Find where the given text appears and provide that cell's center as [x, y] coordinate. 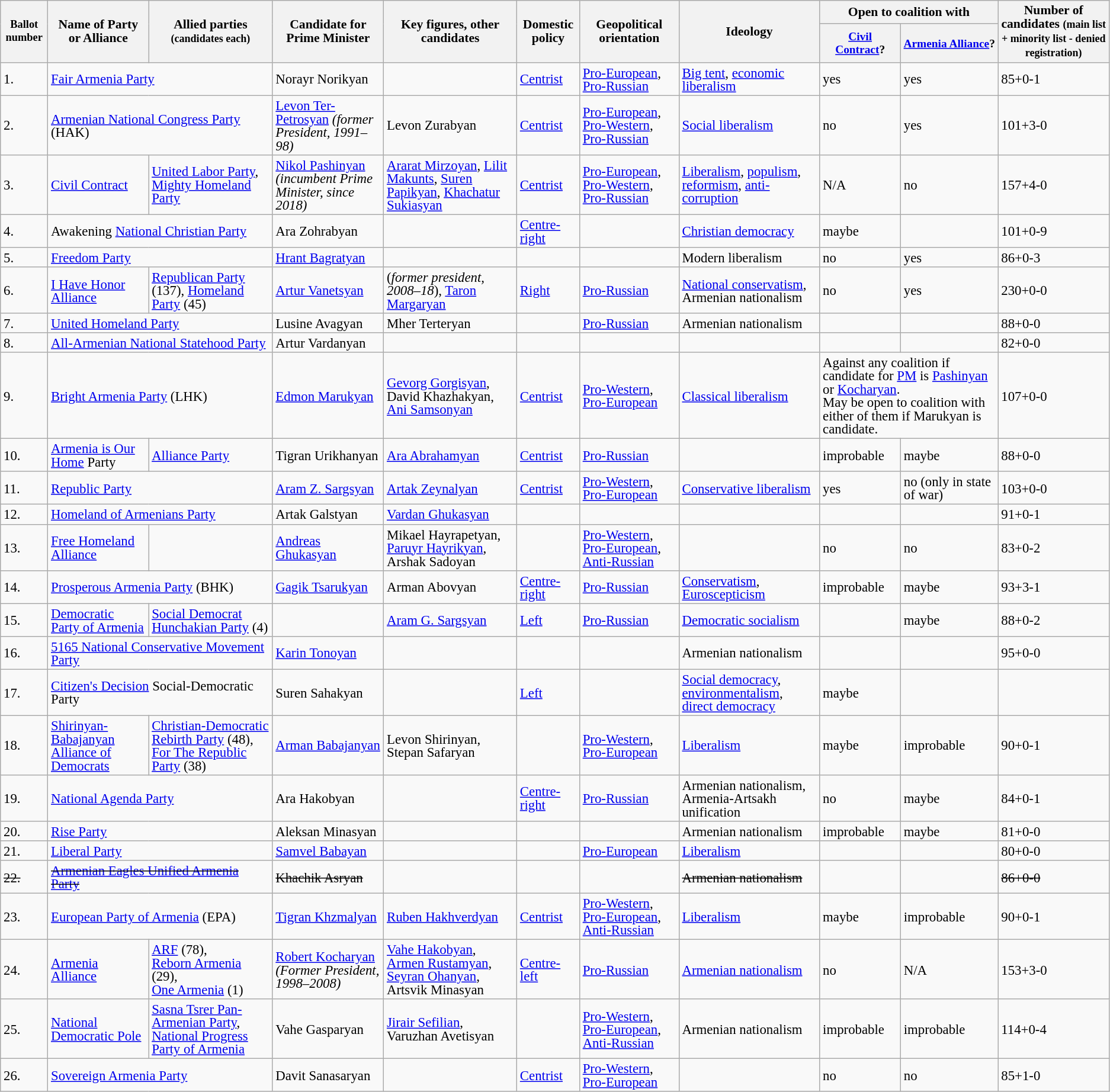
Liberalism, populism, reformism, anti-corruption [749, 185]
Artak Galstyan [328, 514]
Jirair Sefilian, Varuzhan Avetisyan [450, 1029]
Sovereign Armenia Party [160, 1075]
Tigran Khzmalyan [328, 917]
6. [24, 290]
Levon Zurabyan [450, 126]
Conservative liberalism [749, 488]
Armenia Alliance? [949, 43]
13. [24, 547]
Social liberalism [749, 126]
Bright Armenia Party (LHK) [160, 396]
Ara Hakobyan [328, 798]
Ara Zohrabyan [328, 231]
National conservatism, Armenian nationalism [749, 290]
Samvel Babayan [328, 850]
Vahe Hakobyan, Armen Rustamyan, Seyran Ohanyan, Artsvik Minasyan [450, 970]
22. [24, 877]
8. [24, 342]
Artur Vanetsyan [328, 290]
Vahe Gasparyan [328, 1029]
114+0-4 [1053, 1029]
Armenia Alliance [98, 970]
16. [24, 653]
no (only in state of war) [949, 488]
1. [24, 79]
Mikael Hayrapetyan, Paruyr Hayrikyan, Arshak Sadoyan [450, 547]
Social Democrat Hunchakian Party (4) [211, 620]
Against any coalition if candidate for PM is Pashinyan or Kocharyan.May be open to coalition with either of them if Marukyan is candidate. [909, 396]
Khachik Asryan [328, 877]
Civil Contract? [860, 43]
17. [24, 692]
85+0-1 [1053, 79]
Social democracy, environmentalism, direct democracy [749, 692]
Freedom Party [160, 257]
Alliance Party [211, 455]
2. [24, 126]
Awakening National Christian Party [160, 231]
Nikol Pashinyan (incumbent Prime Minister, since 2018) [328, 185]
93+3-1 [1053, 587]
83+0-2 [1053, 547]
Ruben Hakhverdyan [450, 917]
Suren Sahakyan [328, 692]
Mher Terteryan [450, 323]
Domestic policy [548, 32]
153+3-0 [1053, 970]
Vardan Ghukasyan [450, 514]
Fair Armenia Party [160, 79]
Armenian Eagles Unified Armenia Party [160, 877]
Tigran Urikhanyan [328, 455]
82+0-0 [1053, 342]
107+0-0 [1053, 396]
3. [24, 185]
Edmon Marukyan [328, 396]
United Homeland Party [160, 323]
Lusine Avagyan [328, 323]
80+0-0 [1053, 850]
Number of candidates (main list + minority list - denied registration) [1053, 32]
Aleksan Minasyan [328, 831]
Davit Sanasaryan [328, 1075]
23. [24, 917]
Liberal Party [160, 850]
National Democratic Pole [98, 1029]
Karin Tonoyan [328, 653]
Rise Party [160, 831]
9. [24, 396]
88+0-2 [1053, 620]
84+0-1 [1053, 798]
Pro-European, Pro-Russian [629, 79]
103+0-0 [1053, 488]
Prosperous Armenia Party (BHK) [160, 587]
15. [24, 620]
Ideology [749, 32]
20. [24, 831]
Levon Ter-Petrosyan (former President, 1991–98) [328, 126]
12. [24, 514]
Andreas Ghukasyan [328, 547]
Classical liberalism [749, 396]
Aram G. Sargsyan [450, 620]
Arman Babajanyan [328, 745]
18. [24, 745]
91+0-1 [1053, 514]
5165 National Conservative Movement Party [160, 653]
All-Armenian National Statehood Party [160, 342]
Free Homeland Alliance [98, 547]
4. [24, 231]
Civil Contract [98, 185]
Ballot number [24, 32]
5. [24, 257]
European Party of Armenia (EPA) [160, 917]
United Labor Party,Mighty Homeland Party [211, 185]
Levon Shirinyan, Stepan Safaryan [450, 745]
Shirinyan-Babajanyan Alliance of Democrats [98, 745]
11. [24, 488]
14. [24, 587]
Conservatism, Euroscepticism [749, 587]
(former president, 2008–18), Taron Margaryan [450, 290]
95+0-0 [1053, 653]
230+0-0 [1053, 290]
85+1-0 [1053, 1075]
Ararat Mirzoyan, Lilit Makunts, Suren Papikyan, Khachatur Sukiasyan [450, 185]
Name of Party or Alliance [98, 32]
24. [24, 970]
Modern liberalism [749, 257]
101+3-0 [1053, 126]
Pro-European [629, 850]
Sasna Tsrer Pan-Armenian Party, National Progress Party of Armenia [211, 1029]
Christian-Democratic Rebirth Party (48),For The Republic Party (38) [211, 745]
Artak Zeynalyan [450, 488]
Allied parties (candidates each) [211, 32]
Aram Z. Sargsyan [328, 488]
Geopolitical orientation [629, 32]
National Agenda Party [160, 798]
Candidate for Prime Minister [328, 32]
Arman Abovyan [450, 587]
Republican Party (137), Homeland Party (45) [211, 290]
21. [24, 850]
25. [24, 1029]
Gevorg Gorgisyan, David Khazhakyan, Ani Samsonyan [450, 396]
86+0-0 [1053, 877]
Citizen's Decision Social-Democratic Party [160, 692]
Democratic socialism [749, 620]
Key figures, other candidates [450, 32]
Open to coalition with [909, 12]
Armenian National Congress Party (HAK) [160, 126]
19. [24, 798]
Homeland of Armenians Party [160, 514]
Norayr Norikyan [328, 79]
Robert Kocharyan (Former President, 1998–2008) [328, 970]
Hrant Bagratyan [328, 257]
7. [24, 323]
Artur Vardanyan [328, 342]
157+4-0 [1053, 185]
Gagik Tsarukyan [328, 587]
10. [24, 455]
Centre-left [548, 970]
81+0-0 [1053, 831]
Big tent, economic liberalism [749, 79]
101+0-9 [1053, 231]
Armenian nationalism, Armenia-Artsakh unification [749, 798]
86+0-3 [1053, 257]
26. [24, 1075]
Ara Abrahamyan [450, 455]
I Have Honor Alliance [98, 290]
Republic Party [160, 488]
ARF (78),Reborn Armenia (29),One Armenia (1) [211, 970]
Christian democracy [749, 231]
Right [548, 290]
Democratic Party of Armenia [98, 620]
Armenia is Our Home Party [98, 455]
